From the cell containing the given text, extract its center point as (x, y) coordinate. 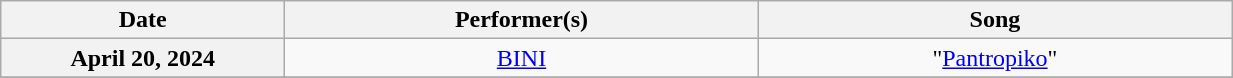
Date (143, 20)
Performer(s) (522, 20)
Song (994, 20)
"Pantropiko" (994, 58)
BINI (522, 58)
April 20, 2024 (143, 58)
